Return the (x, y) coordinate for the center point of the cell that contains the specified text.  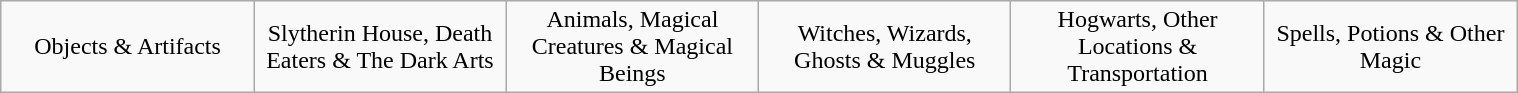
Slytherin House, Death Eaters & The Dark Arts (380, 47)
Witches, Wizards, Ghosts & Muggles (885, 47)
Spells, Potions & Other Magic (1390, 47)
Hogwarts, Other Locations & Transportation (1138, 47)
Animals, Magical Creatures & Magical Beings (632, 47)
Objects & Artifacts (127, 47)
